Extract the (X, Y) coordinate from the center of the cell holding the provided text.  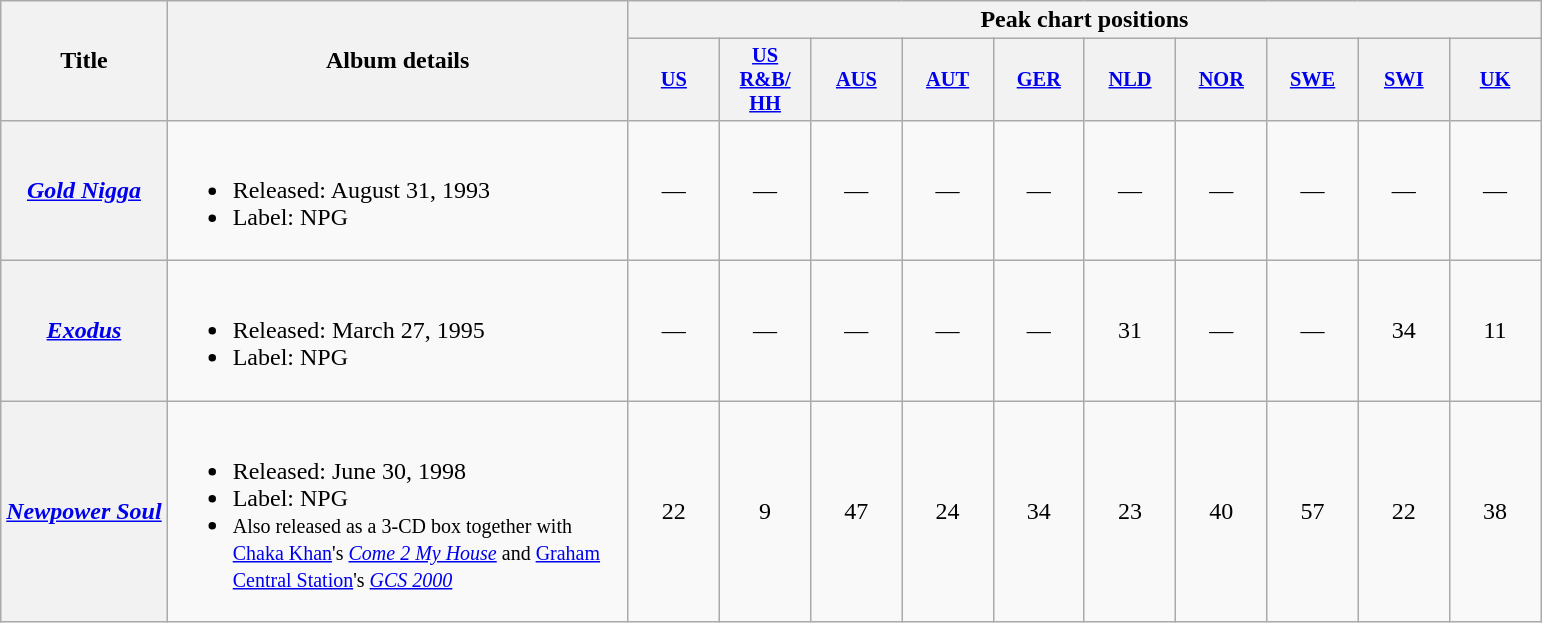
Released: August 31, 1993Label: NPG (398, 190)
SWI (1404, 80)
US (674, 80)
USR&B/HH (764, 80)
NLD (1130, 80)
40 (1222, 512)
NOR (1222, 80)
AUS (856, 80)
Album details (398, 61)
47 (856, 512)
Peak chart positions (1084, 20)
Newpower Soul (84, 512)
Gold Nigga (84, 190)
SWE (1312, 80)
57 (1312, 512)
9 (764, 512)
38 (1494, 512)
31 (1130, 331)
24 (948, 512)
11 (1494, 331)
Released: June 30, 1998Label: NPGAlso released as a 3-CD box together with Chaka Khan's Come 2 My House and Graham Central Station's GCS 2000 (398, 512)
Released: March 27, 1995Label: NPG (398, 331)
23 (1130, 512)
GER (1038, 80)
AUT (948, 80)
Title (84, 61)
UK (1494, 80)
Exodus (84, 331)
